Output the [x, y] coordinate of the center of the cell containing the given text.  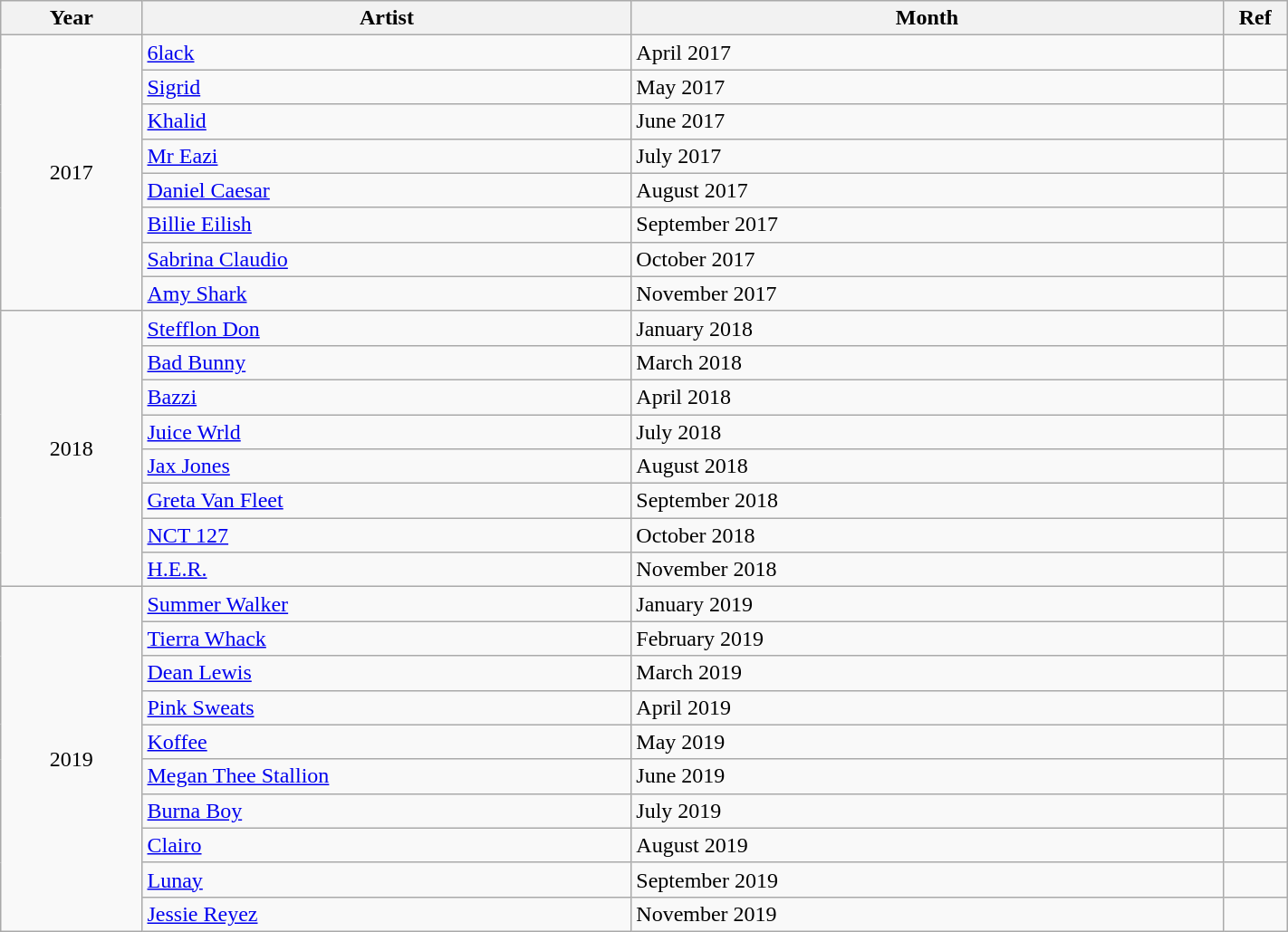
NCT 127 [387, 535]
Summer Walker [387, 604]
Lunay [387, 879]
Greta Van Fleet [387, 501]
Khalid [387, 121]
May 2019 [928, 742]
Stefflon Don [387, 328]
Jax Jones [387, 466]
2019 [72, 759]
March 2018 [928, 362]
Amy Shark [387, 293]
April 2018 [928, 397]
Ref [1255, 18]
October 2017 [928, 259]
May 2017 [928, 87]
Mr Eazi [387, 156]
Clairo [387, 845]
Megan Thee Stallion [387, 776]
March 2019 [928, 673]
April 2017 [928, 53]
Billie Eilish [387, 225]
Sigrid [387, 87]
July 2018 [928, 432]
Jessie Reyez [387, 914]
February 2019 [928, 639]
October 2018 [928, 535]
Bazzi [387, 397]
Koffee [387, 742]
August 2018 [928, 466]
6lack [387, 53]
September 2017 [928, 225]
July 2019 [928, 811]
2017 [72, 173]
September 2019 [928, 879]
Month [928, 18]
July 2017 [928, 156]
June 2017 [928, 121]
Bad Bunny [387, 362]
January 2018 [928, 328]
Dean Lewis [387, 673]
November 2017 [928, 293]
Year [72, 18]
Sabrina Claudio [387, 259]
August 2017 [928, 190]
2018 [72, 448]
Burna Boy [387, 811]
Pink Sweats [387, 707]
September 2018 [928, 501]
Juice Wrld [387, 432]
April 2019 [928, 707]
H.E.R. [387, 570]
November 2019 [928, 914]
November 2018 [928, 570]
January 2019 [928, 604]
Daniel Caesar [387, 190]
June 2019 [928, 776]
August 2019 [928, 845]
Artist [387, 18]
Tierra Whack [387, 639]
